Detect which cell encompasses the target text, then output its (X, Y) center coordinate. 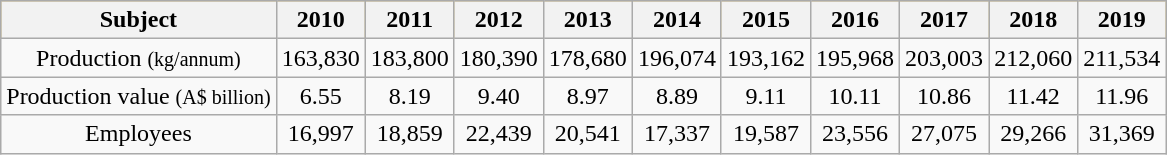
211,534 (1122, 58)
9.11 (766, 96)
Employees (138, 134)
10.86 (944, 96)
2013 (588, 20)
2016 (854, 20)
18,859 (410, 134)
2014 (676, 20)
8.97 (588, 96)
23,556 (854, 134)
193,162 (766, 58)
9.40 (498, 96)
2019 (1122, 20)
2015 (766, 20)
195,968 (854, 58)
6.55 (320, 96)
2018 (1034, 20)
2011 (410, 20)
11.96 (1122, 96)
20,541 (588, 134)
2017 (944, 20)
Production (kg/annum) (138, 58)
29,266 (1034, 134)
163,830 (320, 58)
22,439 (498, 134)
8.89 (676, 96)
180,390 (498, 58)
8.19 (410, 96)
31,369 (1122, 134)
178,680 (588, 58)
212,060 (1034, 58)
203,003 (944, 58)
16,997 (320, 134)
17,337 (676, 134)
2010 (320, 20)
Subject (138, 20)
27,075 (944, 134)
10.11 (854, 96)
196,074 (676, 58)
2012 (498, 20)
19,587 (766, 134)
11.42 (1034, 96)
183,800 (410, 58)
Production value (A$ billion) (138, 96)
